Return (x, y) of the center of cell containing provided text 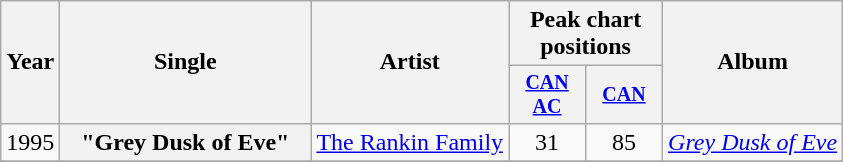
Year (30, 62)
The Rankin Family (410, 142)
Artist (410, 62)
CAN (624, 94)
"Grey Dusk of Eve" (186, 142)
Single (186, 62)
85 (624, 142)
1995 (30, 142)
Grey Dusk of Eve (753, 142)
Peak chartpositions (586, 34)
CAN AC (548, 94)
Album (753, 62)
31 (548, 142)
